Find where the given text appears and provide that cell's center as (X, Y) coordinate. 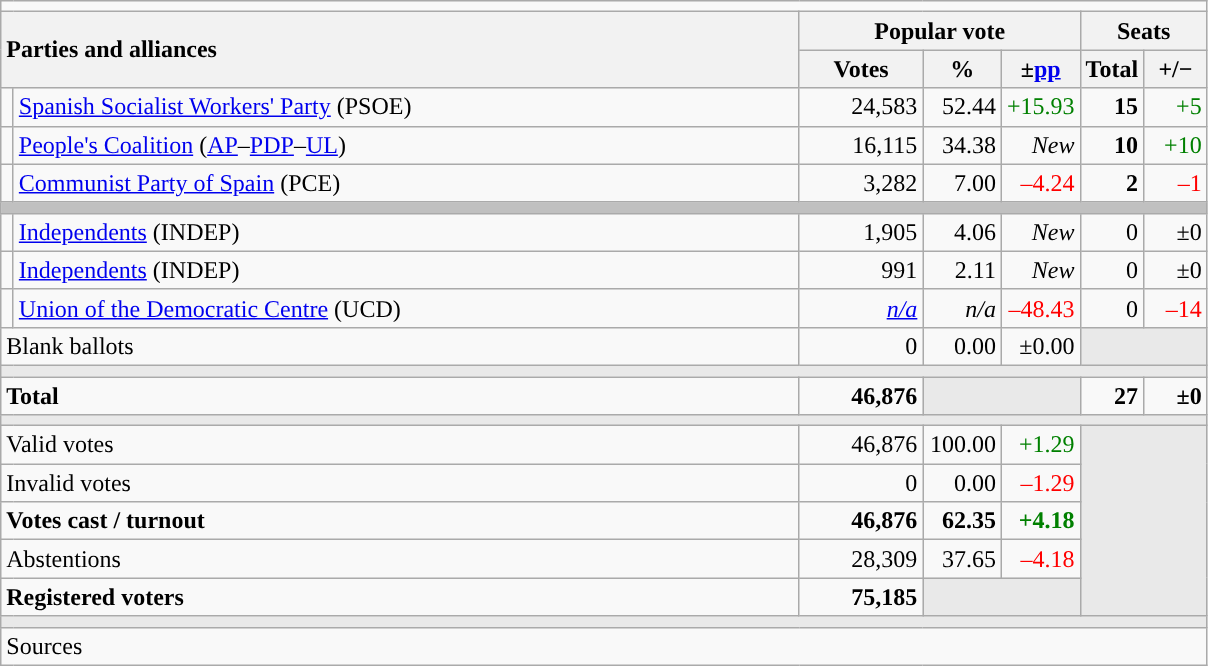
Votes (861, 69)
62.35 (962, 521)
–4.24 (1040, 183)
+5 (1176, 107)
–1.29 (1040, 483)
Spanish Socialist Workers' Party (PSOE) (406, 107)
+10 (1176, 145)
–48.43 (1040, 308)
27 (1112, 395)
+1.29 (1040, 445)
Valid votes (400, 445)
Abstentions (400, 559)
7.00 (962, 183)
37.65 (962, 559)
Parties and alliances (400, 50)
+/− (1176, 69)
Blank ballots (400, 346)
–4.18 (1040, 559)
15 (1112, 107)
16,115 (861, 145)
Votes cast / turnout (400, 521)
100.00 (962, 445)
±pp (1040, 69)
28,309 (861, 559)
34.38 (962, 145)
4.06 (962, 232)
Invalid votes (400, 483)
People's Coalition (AP–PDP–UL) (406, 145)
–1 (1176, 183)
24,583 (861, 107)
% (962, 69)
Sources (604, 646)
2.11 (962, 270)
991 (861, 270)
52.44 (962, 107)
Popular vote (940, 31)
±0.00 (1040, 346)
Registered voters (400, 597)
+15.93 (1040, 107)
Communist Party of Spain (PCE) (406, 183)
2 (1112, 183)
Union of the Democratic Centre (UCD) (406, 308)
–14 (1176, 308)
1,905 (861, 232)
3,282 (861, 183)
75,185 (861, 597)
+4.18 (1040, 521)
10 (1112, 145)
Seats (1144, 31)
